From the cell containing the given text, extract its center point as [X, Y] coordinate. 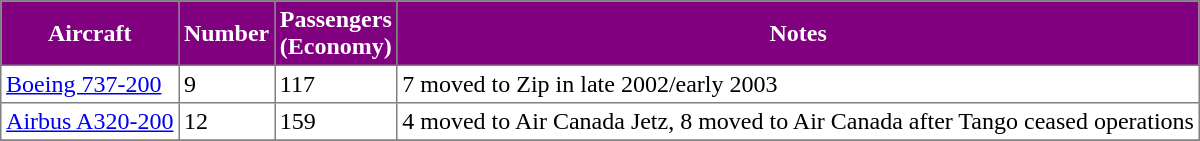
117 [336, 84]
Notes [798, 33]
Boeing 737-200 [90, 84]
4 moved to Air Canada Jetz, 8 moved to Air Canada after Tango ceased operations [798, 122]
Passengers(Economy) [336, 33]
Airbus A320-200 [90, 122]
159 [336, 122]
Number [227, 33]
9 [227, 84]
7 moved to Zip in late 2002/early 2003 [798, 84]
Aircraft [90, 33]
12 [227, 122]
